For the text-containing cell, return its midpoint in (x, y) coordinate format. 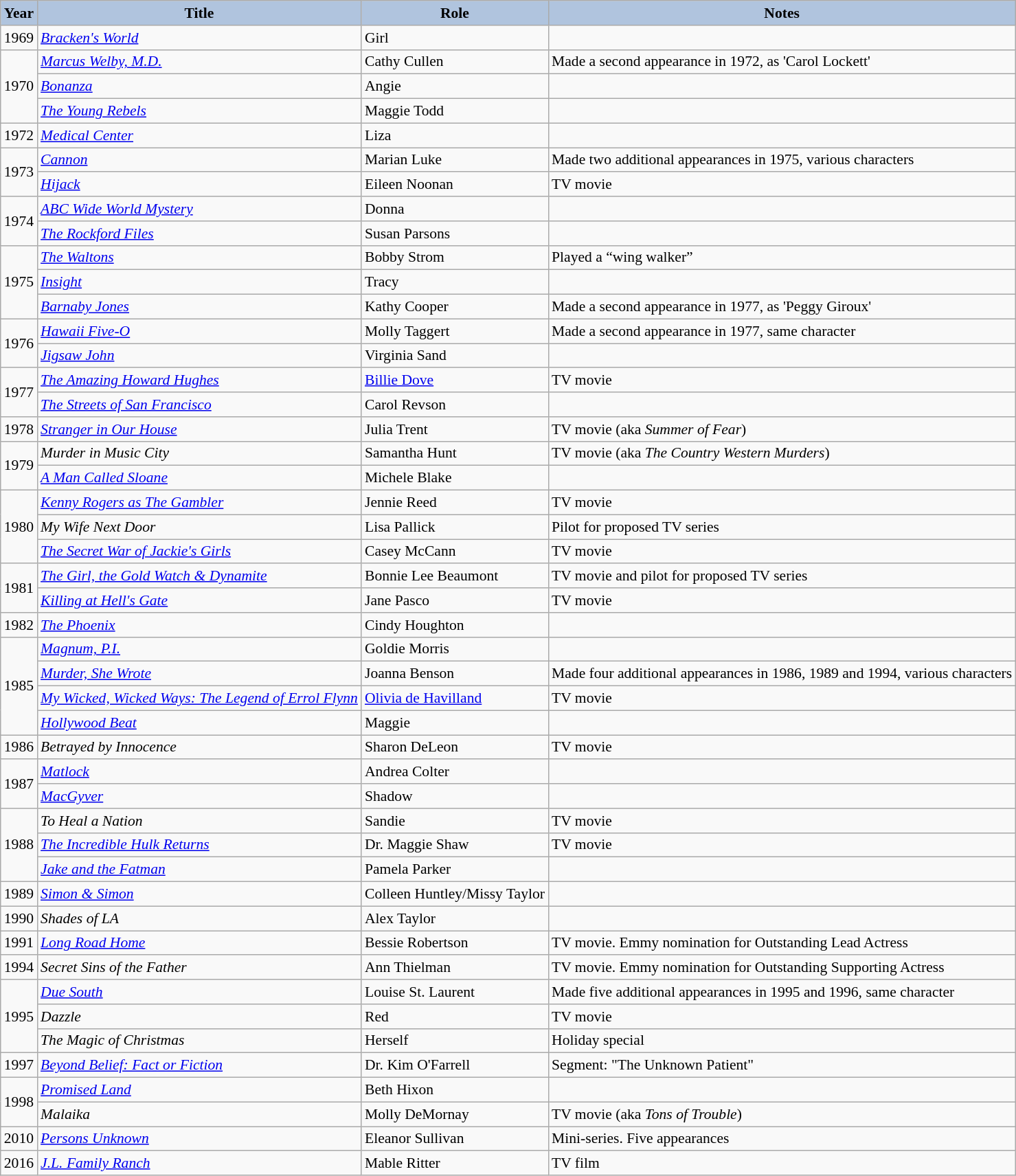
Segment: "The Unknown Patient" (782, 1065)
Simon & Simon (199, 894)
My Wicked, Wicked Ways: The Legend of Errol Flynn (199, 699)
1995 (19, 1017)
1979 (19, 466)
Dr. Kim O'Farrell (455, 1065)
TV movie and pilot for proposed TV series (782, 576)
Dazzle (199, 1017)
Long Road Home (199, 943)
Angie (455, 87)
Maggie (455, 723)
Betrayed by Innocence (199, 747)
1982 (19, 625)
Donna (455, 209)
1974 (19, 221)
Tracy (455, 282)
Sharon DeLeon (455, 747)
Jane Pasco (455, 600)
Year (19, 13)
Barnaby Jones (199, 307)
Dr. Maggie Shaw (455, 845)
Shades of LA (199, 918)
Colleen Huntley/Missy Taylor (455, 894)
Played a “wing walker” (782, 258)
Promised Land (199, 1090)
Girl (455, 38)
Made four additional appearances in 1986, 1989 and 1994, various characters (782, 674)
1989 (19, 894)
Bracken's World (199, 38)
J.L. Family Ranch (199, 1164)
The Streets of San Francisco (199, 405)
Sandie (455, 821)
1978 (19, 429)
Bobby Strom (455, 258)
Beyond Belief: Fact or Fiction (199, 1065)
The Secret War of Jackie's Girls (199, 552)
Kathy Cooper (455, 307)
Maggie Todd (455, 111)
Holiday special (782, 1041)
Jigsaw John (199, 356)
Red (455, 1017)
1988 (19, 845)
Carol Revson (455, 405)
MacGyver (199, 796)
Notes (782, 13)
Cannon (199, 160)
Killing at Hell's Gate (199, 600)
1980 (19, 528)
Hijack (199, 185)
Julia Trent (455, 429)
Made five additional appearances in 1995 and 1996, same character (782, 992)
Jake and the Fatman (199, 870)
Murder, She Wrote (199, 674)
Hollywood Beat (199, 723)
Herself (455, 1041)
Samantha Hunt (455, 453)
Susan Parsons (455, 234)
My Wife Next Door (199, 527)
Liza (455, 135)
The Waltons (199, 258)
Hawaii Five-O (199, 331)
1990 (19, 918)
Andrea Colter (455, 772)
Molly DeMornay (455, 1114)
The Amazing Howard Hughes (199, 381)
Beth Hixon (455, 1090)
TV movie. Emmy nomination for Outstanding Supporting Actress (782, 968)
Mable Ritter (455, 1164)
Insight (199, 282)
1972 (19, 135)
1986 (19, 747)
The Girl, the Gold Watch & Dynamite (199, 576)
TV film (782, 1164)
Goldie Morris (455, 649)
Cathy Cullen (455, 62)
Bessie Robertson (455, 943)
Role (455, 13)
Casey McCann (455, 552)
The Phoenix (199, 625)
1991 (19, 943)
Molly Taggert (455, 331)
Murder in Music City (199, 453)
1997 (19, 1065)
Matlock (199, 772)
To Heal a Nation (199, 821)
Bonanza (199, 87)
1998 (19, 1102)
TV movie (aka The Country Western Murders) (782, 453)
A Man Called Sloane (199, 478)
Billie Dove (455, 381)
Persons Unknown (199, 1139)
1987 (19, 784)
Medical Center (199, 135)
Eileen Noonan (455, 185)
TV movie (aka Tons of Trouble) (782, 1114)
1969 (19, 38)
1975 (19, 282)
Jennie Reed (455, 503)
Magnum, P.I. (199, 649)
Shadow (455, 796)
Marcus Welby, M.D. (199, 62)
Pilot for proposed TV series (782, 527)
Marian Luke (455, 160)
2016 (19, 1164)
Title (199, 13)
1985 (19, 686)
Virginia Sand (455, 356)
The Incredible Hulk Returns (199, 845)
The Rockford Files (199, 234)
1981 (19, 588)
TV movie (aka Summer of Fear) (782, 429)
Pamela Parker (455, 870)
1973 (19, 172)
Made a second appearance in 1977, as 'Peggy Giroux' (782, 307)
Stranger in Our House (199, 429)
Ann Thielman (455, 968)
The Magic of Christmas (199, 1041)
1994 (19, 968)
Due South (199, 992)
Mini-series. Five appearances (782, 1139)
Made a second appearance in 1977, same character (782, 331)
Alex Taylor (455, 918)
ABC Wide World Mystery (199, 209)
Olivia de Havilland (455, 699)
Joanna Benson (455, 674)
Lisa Pallick (455, 527)
2010 (19, 1139)
1970 (19, 87)
Eleanor Sullivan (455, 1139)
Kenny Rogers as The Gambler (199, 503)
Secret Sins of the Father (199, 968)
Cindy Houghton (455, 625)
Bonnie Lee Beaumont (455, 576)
Michele Blake (455, 478)
Made two additional appearances in 1975, various characters (782, 160)
Malaika (199, 1114)
The Young Rebels (199, 111)
Louise St. Laurent (455, 992)
1976 (19, 343)
1977 (19, 393)
TV movie. Emmy nomination for Outstanding Lead Actress (782, 943)
Made a second appearance in 1972, as 'Carol Lockett' (782, 62)
